Locate the cell with the specified text and output its (x, y) center coordinate. 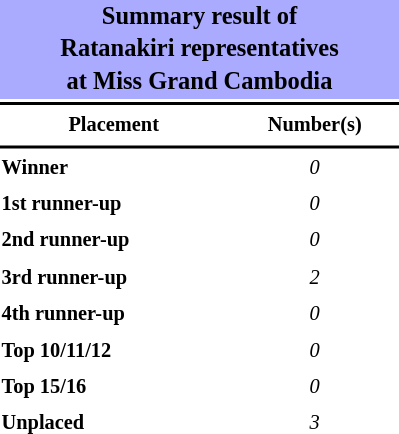
Winner (114, 168)
3rd runner-up (114, 278)
Top 10/11/12 (114, 351)
Top 15/16 (114, 387)
4th runner-up (114, 314)
Number(s) (314, 125)
1st runner-up (114, 204)
Summary result ofRatanakiri representativesat Miss Grand Cambodia (200, 50)
2nd runner-up (114, 241)
2 (314, 278)
Placement (114, 125)
